For the text-containing cell, return its midpoint in [X, Y] coordinate format. 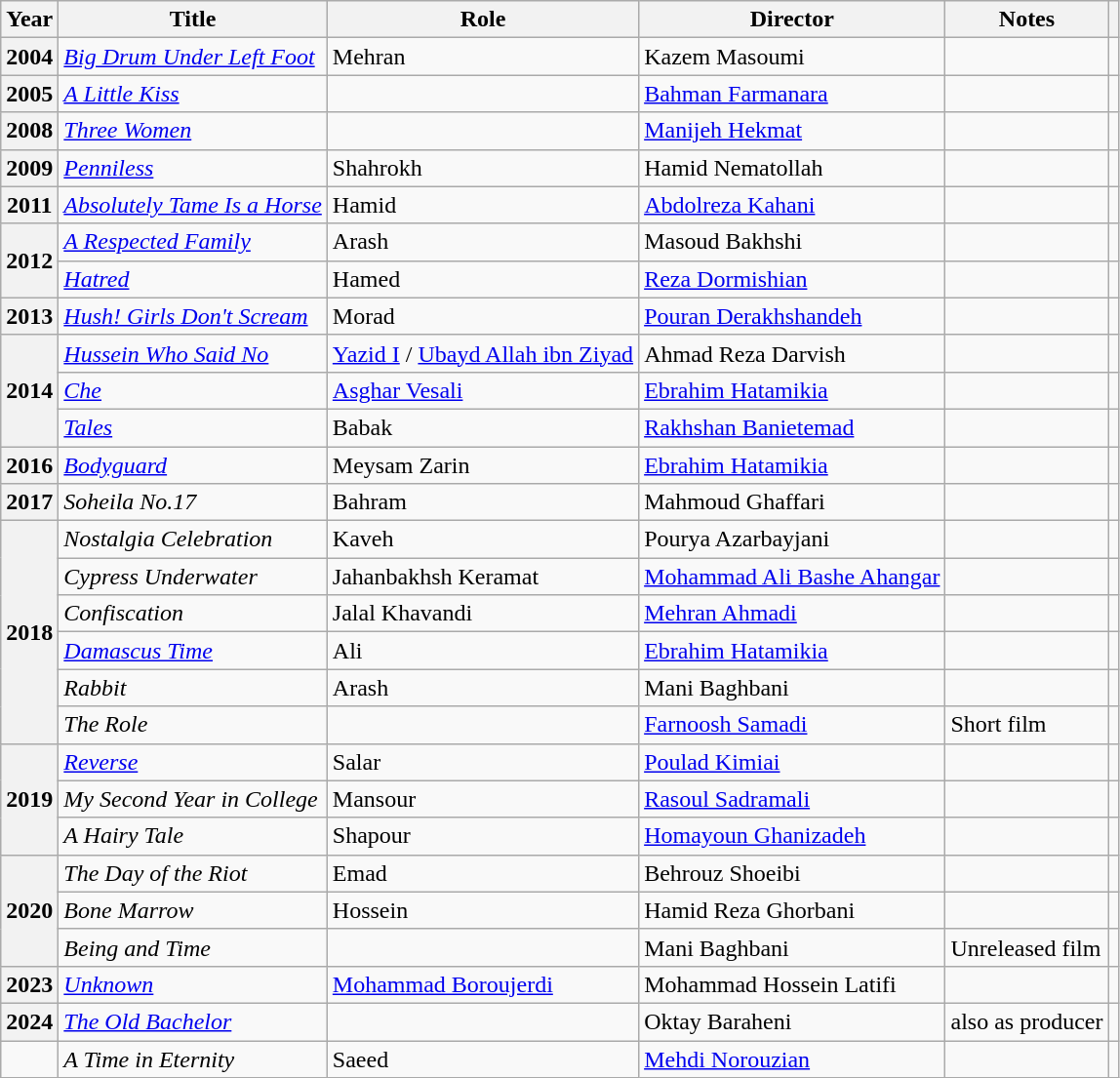
Reza Dormishian [792, 279]
Asghar Vesali [482, 390]
Behrouz Shoeibi [792, 873]
Reverse [193, 762]
Meysam Zarin [482, 465]
Hamid Nematollah [792, 168]
Rabbit [193, 688]
2005 [29, 94]
Rasoul Sadramali [792, 799]
Year [29, 20]
Abdolreza Kahani [792, 205]
2011 [29, 205]
A Time in Eternity [193, 1058]
Hossein [482, 910]
Yazid I / Ubayd Allah ibn Ziyad [482, 353]
Absolutely Tame Is a Horse [193, 205]
2023 [29, 984]
Bodyguard [193, 465]
2020 [29, 910]
2024 [29, 1021]
Role [482, 20]
Oktay Baraheni [792, 1021]
The Day of the Riot [193, 873]
2012 [29, 260]
Pouran Derakhshandeh [792, 316]
Pourya Azarbayjani [792, 539]
Kaveh [482, 539]
Soheila No.17 [193, 502]
Kazem Masoumi [792, 57]
Tales [193, 427]
Mehdi Norouzian [792, 1058]
2019 [29, 799]
Mohammad Boroujerdi [482, 984]
Nostalgia Celebration [193, 539]
Farnoosh Samadi [792, 725]
Hamid Reza Ghorbani [792, 910]
Short film [1026, 725]
Bahman Farmanara [792, 94]
2018 [29, 632]
Masoud Bakhshi [792, 242]
Shahrokh [482, 168]
Damascus Time [193, 651]
Title [193, 20]
A Respected Family [193, 242]
Hatred [193, 279]
2009 [29, 168]
Mansour [482, 799]
Jalal Khavandi [482, 614]
2017 [29, 502]
The Role [193, 725]
Saeed [482, 1058]
The Old Bachelor [193, 1021]
Unknown [193, 984]
Mohammad Ali Bashe Ahangar [792, 577]
Three Women [193, 131]
Big Drum Under Left Foot [193, 57]
2016 [29, 465]
Bone Marrow [193, 910]
Jahanbakhsh Keramat [482, 577]
Hamed [482, 279]
A Hairy Tale [193, 836]
Rakhshan Banietemad [792, 427]
Manijeh Hekmat [792, 131]
Unreleased film [1026, 947]
My Second Year in College [193, 799]
Ali [482, 651]
Mohammad Hossein Latifi [792, 984]
Che [193, 390]
Director [792, 20]
Hussein Who Said No [193, 353]
Shapour [482, 836]
Morad [482, 316]
A Little Kiss [193, 94]
also as producer [1026, 1021]
Hush! Girls Don't Scream [193, 316]
Salar [482, 762]
2004 [29, 57]
2008 [29, 131]
Ahmad Reza Darvish [792, 353]
Homayoun Ghanizadeh [792, 836]
Emad [482, 873]
Cypress Underwater [193, 577]
Mehran [482, 57]
Confiscation [193, 614]
Hamid [482, 205]
Poulad Kimiai [792, 762]
Mahmoud Ghaffari [792, 502]
Penniless [193, 168]
Bahram [482, 502]
Babak [482, 427]
Being and Time [193, 947]
Mehran Ahmadi [792, 614]
Notes [1026, 20]
2013 [29, 316]
2014 [29, 390]
